From the cell containing the given text, extract its center point as (X, Y) coordinate. 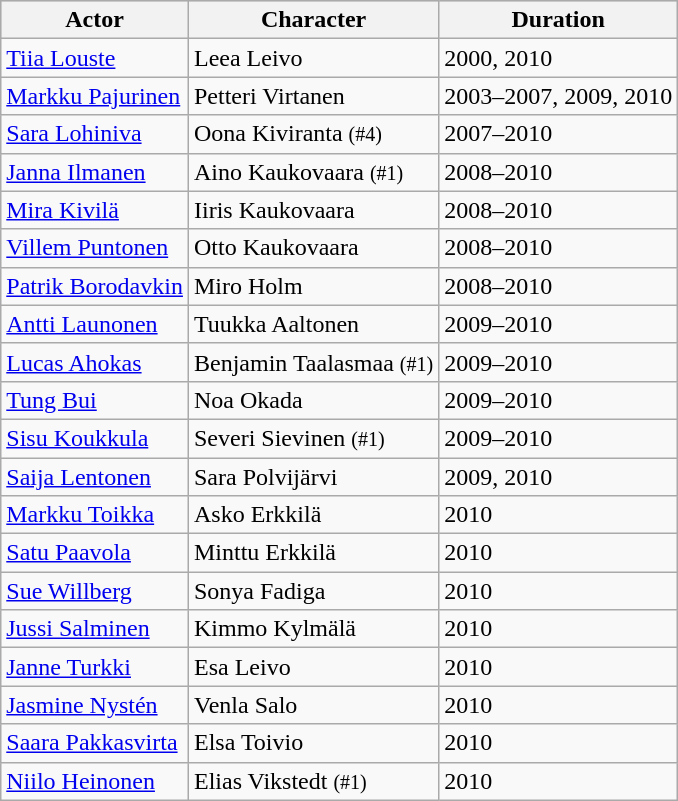
Aino Kaukovaara (#1) (313, 172)
Sisu Koukkula (95, 438)
Sara Polvijärvi (313, 477)
2009, 2010 (558, 477)
Janne Turkki (95, 667)
Satu Paavola (95, 553)
Jasmine Nystén (95, 705)
Elsa Toivio (313, 743)
Markku Pajurinen (95, 96)
Jussi Salminen (95, 629)
Oona Kiviranta (#4) (313, 134)
Character (313, 20)
2003–2007, 2009, 2010 (558, 96)
Lucas Ahokas (95, 362)
Esa Leivo (313, 667)
Kimmo Kylmälä (313, 629)
Asko Erkkilä (313, 515)
Miro Holm (313, 286)
Otto Kaukovaara (313, 248)
Benjamin Taalasmaa (#1) (313, 362)
Markku Toikka (95, 515)
Patrik Borodavkin (95, 286)
Sara Lohiniva (95, 134)
2007–2010 (558, 134)
Sue Willberg (95, 591)
Minttu Erkkilä (313, 553)
Saara Pakkasvirta (95, 743)
2000, 2010 (558, 58)
Janna Ilmanen (95, 172)
Venla Salo (313, 705)
Tuukka Aaltonen (313, 324)
Elias Vikstedt (#1) (313, 781)
Antti Launonen (95, 324)
Petteri Virtanen (313, 96)
Saija Lentonen (95, 477)
Severi Sievinen (#1) (313, 438)
Duration (558, 20)
Mira Kivilä (95, 210)
Sonya Fadiga (313, 591)
Villem Puntonen (95, 248)
Iiris Kaukovaara (313, 210)
Noa Okada (313, 400)
Tung Bui (95, 400)
Leea Leivo (313, 58)
Tiia Louste (95, 58)
Actor (95, 20)
Niilo Heinonen (95, 781)
